Search for the cell housing the specified text and yield its (x, y) center coordinate. 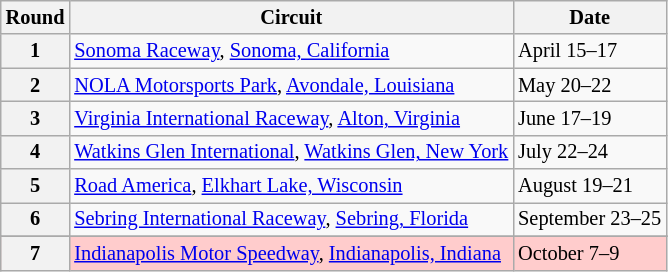
Sebring International Raceway, Sebring, Florida (291, 219)
April 15–17 (590, 51)
2 (36, 85)
June 17–19 (590, 118)
July 22–24 (590, 152)
6 (36, 219)
Round (36, 17)
5 (36, 186)
Road America, Elkhart Lake, Wisconsin (291, 186)
4 (36, 152)
3 (36, 118)
NOLA Motorsports Park, Avondale, Louisiana (291, 85)
Circuit (291, 17)
August 19–21 (590, 186)
Sonoma Raceway, Sonoma, California (291, 51)
Watkins Glen International, Watkins Glen, New York (291, 152)
1 (36, 51)
September 23–25 (590, 219)
Date (590, 17)
Virginia International Raceway, Alton, Virginia (291, 118)
May 20–22 (590, 85)
October 7–9 (590, 253)
7 (36, 253)
Indianapolis Motor Speedway, Indianapolis, Indiana (291, 253)
